Detect which cell encompasses the target text, then output its [X, Y] center coordinate. 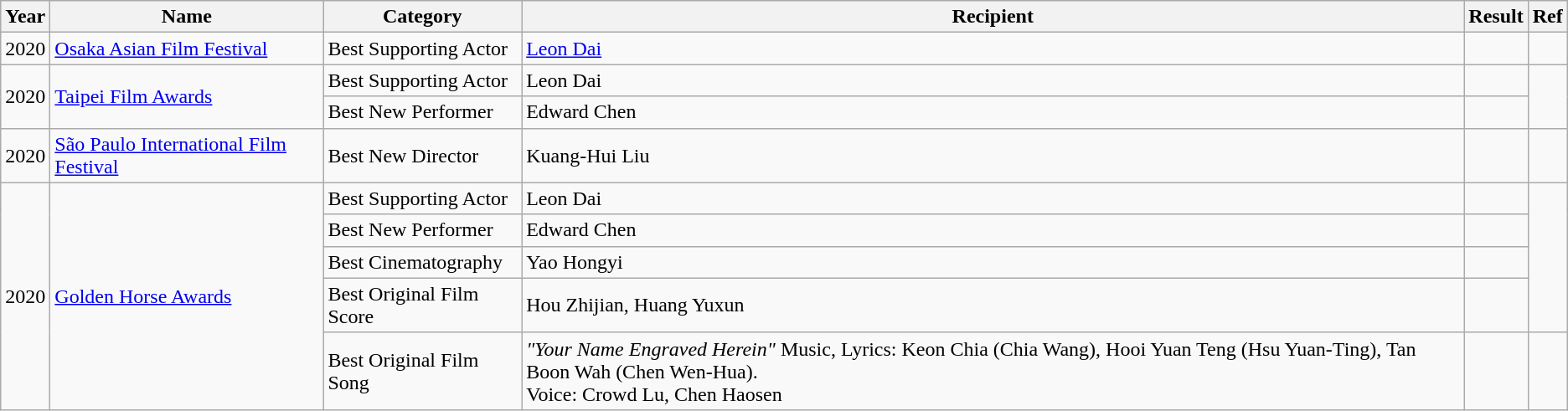
Taipei Film Awards [187, 96]
Category [422, 17]
Name [187, 17]
Best Cinematography [422, 262]
Result [1496, 17]
Best Original Film Song [422, 371]
Kuang-Hui Liu [993, 156]
Golden Horse Awards [187, 296]
Osaka Asian Film Festival [187, 49]
Year [25, 17]
Hou Zhijian, Huang Yuxun [993, 305]
Ref [1548, 17]
Best New Director [422, 156]
Yao Hongyi [993, 262]
São Paulo International Film Festival [187, 156]
Best Original Film Score [422, 305]
Recipient [993, 17]
